For the text-containing cell, return its midpoint in [X, Y] coordinate format. 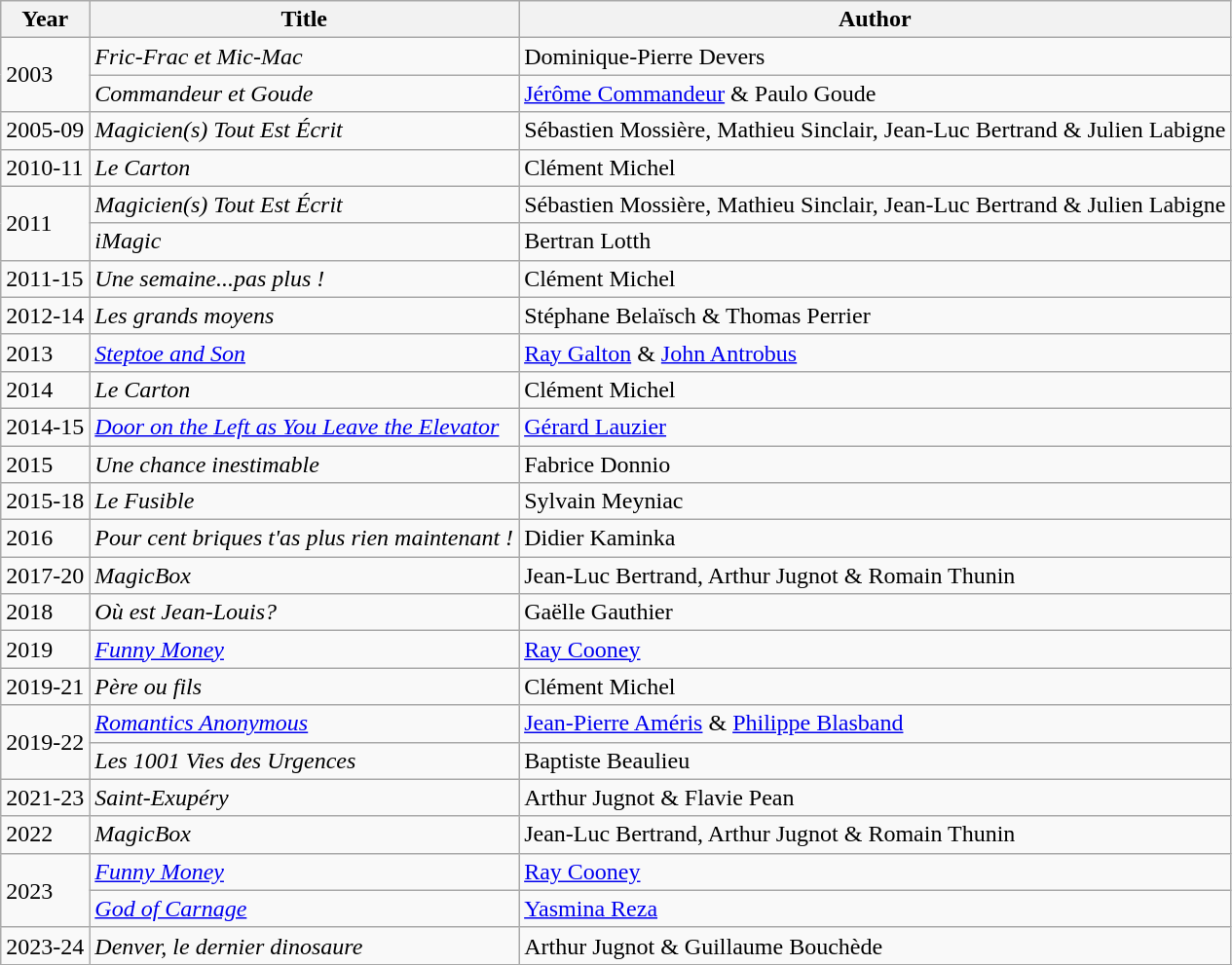
Fric-Frac et Mic-Mac [304, 56]
God of Carnage [304, 909]
2014 [45, 390]
Gaëlle Gauthier [875, 612]
2017-20 [45, 575]
Le Fusible [304, 501]
Gérard Lauzier [875, 427]
2022 [45, 835]
2018 [45, 612]
Ray Galton & John Antrobus [875, 353]
2012-14 [45, 315]
Baptiste Beaulieu [875, 761]
Romantics Anonymous [304, 724]
Jérôme Commandeur & Paulo Goude [875, 93]
2019 [45, 650]
Steptoe and Son [304, 353]
Door on the Left as You Leave the Elevator [304, 427]
Commandeur et Goude [304, 93]
Year [45, 19]
2011-15 [45, 278]
Bertran Lotth [875, 241]
Denver, le dernier dinosaure [304, 946]
Père ou fils [304, 687]
Title [304, 19]
Jean-Pierre Améris & Philippe Blasband [875, 724]
2005-09 [45, 130]
Stéphane Belaïsch & Thomas Perrier [875, 315]
Une semaine...pas plus ! [304, 278]
Où est Jean-Louis? [304, 612]
2011 [45, 223]
2016 [45, 538]
Une chance inestimable [304, 464]
Pour cent briques t'as plus rien maintenant ! [304, 538]
Arthur Jugnot & Guillaume Bouchède [875, 946]
Didier Kaminka [875, 538]
2015-18 [45, 501]
2014-15 [45, 427]
2019-21 [45, 687]
Fabrice Donnio [875, 464]
2010-11 [45, 167]
Les grands moyens [304, 315]
2013 [45, 353]
Author [875, 19]
Arthur Jugnot & Flavie Pean [875, 798]
2023-24 [45, 946]
2019-22 [45, 742]
Les 1001 Vies des Urgences [304, 761]
Dominique-Pierre Devers [875, 56]
2023 [45, 890]
iMagic [304, 241]
2021-23 [45, 798]
Yasmina Reza [875, 909]
2015 [45, 464]
2003 [45, 75]
Saint-Exupéry [304, 798]
Sylvain Meyniac [875, 501]
